Search for the cell housing the specified text and yield its (X, Y) center coordinate. 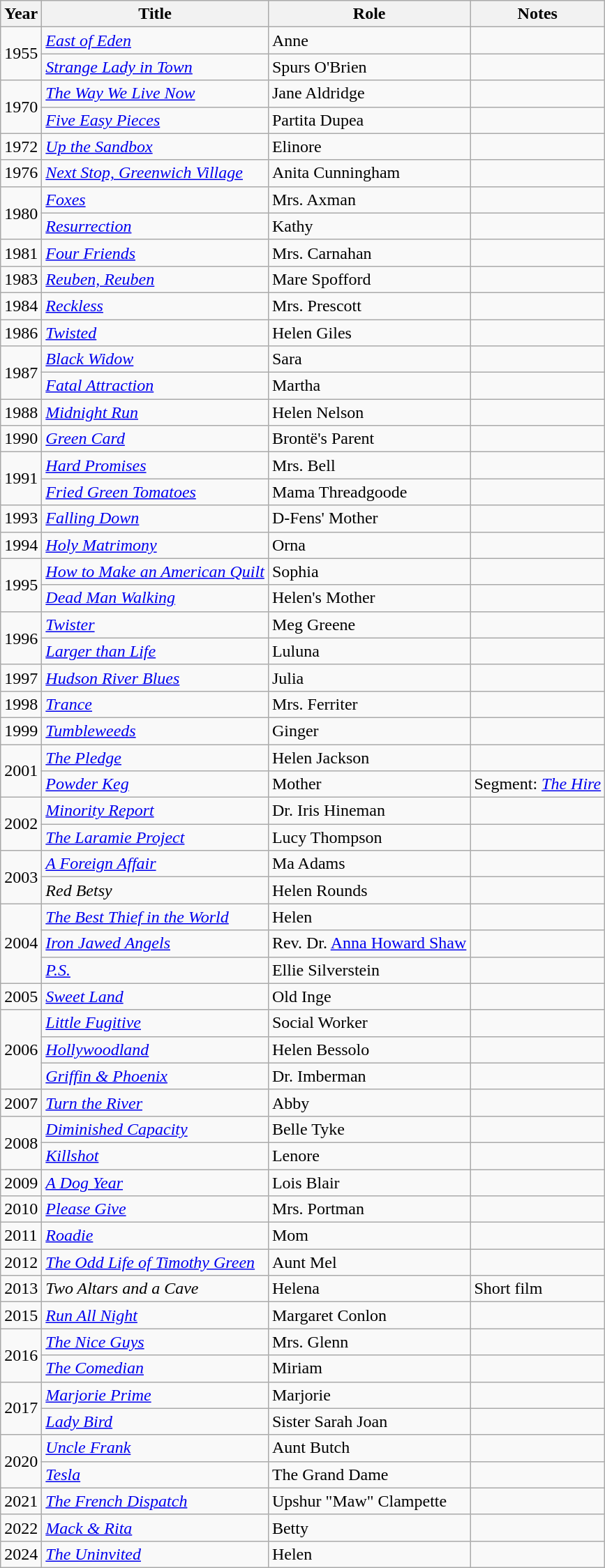
Jane Aldridge (368, 94)
Sophia (368, 572)
Mrs. Axman (368, 200)
Role (368, 14)
Hollywoodland (155, 1050)
2003 (21, 877)
2008 (21, 1142)
Ginger (368, 731)
Midnight Run (155, 412)
The Odd Life of Timothy Green (155, 1262)
Holy Matrimony (155, 545)
2005 (21, 996)
How to Make an American Quilt (155, 572)
D-Fens' Mother (368, 518)
The Pledge (155, 757)
Helen Bessolo (368, 1050)
Mack & Rita (155, 1528)
Resurrection (155, 226)
1994 (21, 545)
Turn the River (155, 1103)
Aunt Butch (368, 1448)
1998 (21, 704)
Dr. Iris Hineman (368, 811)
Twisted (155, 333)
Two Altars and a Cave (155, 1289)
2013 (21, 1289)
Mom (368, 1236)
1984 (21, 306)
Aunt Mel (368, 1262)
Uncle Frank (155, 1448)
2004 (21, 943)
Sweet Land (155, 996)
A Dog Year (155, 1183)
Minority Report (155, 811)
Run All Night (155, 1315)
2010 (21, 1209)
1999 (21, 731)
2009 (21, 1183)
Spurs O'Brien (368, 67)
Mrs. Portman (368, 1209)
The Comedian (155, 1368)
Strange Lady in Town (155, 67)
Miriam (368, 1368)
Mrs. Prescott (368, 306)
Sister Sarah Joan (368, 1421)
Margaret Conlon (368, 1315)
Diminished Capacity (155, 1129)
Tumbleweeds (155, 731)
Mrs. Ferriter (368, 704)
1991 (21, 479)
Helen Nelson (368, 412)
Orna (368, 545)
Anita Cunningham (368, 173)
Green Card (155, 439)
Kathy (368, 226)
Powder Keg (155, 784)
Iron Jawed Angels (155, 943)
Lois Blair (368, 1183)
Fatal Attraction (155, 386)
Helen's Mother (368, 598)
Tesla (155, 1474)
The Best Thief in the World (155, 917)
1996 (21, 638)
1987 (21, 373)
Falling Down (155, 518)
1990 (21, 439)
Fried Green Tomatoes (155, 492)
1970 (21, 107)
1988 (21, 412)
Marjorie (368, 1395)
1976 (21, 173)
Mother (368, 784)
The Grand Dame (368, 1474)
Lucy Thompson (368, 837)
Five Easy Pieces (155, 120)
2006 (21, 1050)
Sara (368, 359)
Next Stop, Greenwich Village (155, 173)
The Way We Live Now (155, 94)
2007 (21, 1103)
Reuben, Reuben (155, 279)
2024 (21, 1554)
Ellie Silverstein (368, 970)
Meg Greene (368, 625)
Julia (368, 678)
1986 (21, 333)
1972 (21, 147)
Reckless (155, 306)
Anne (368, 40)
1997 (21, 678)
2021 (21, 1501)
2022 (21, 1528)
1981 (21, 253)
1955 (21, 54)
1995 (21, 585)
Mrs. Bell (368, 465)
Trance (155, 704)
Mrs. Glenn (368, 1342)
The Uninvited (155, 1554)
1980 (21, 213)
Helen Jackson (368, 757)
Elinore (368, 147)
Mrs. Carnahan (368, 253)
Marjorie Prime (155, 1395)
Rev. Dr. Anna Howard Shaw (368, 943)
Short film (537, 1289)
Griffin & Phoenix (155, 1076)
Ma Adams (368, 864)
2011 (21, 1236)
The Laramie Project (155, 837)
2015 (21, 1315)
Hard Promises (155, 465)
2016 (21, 1355)
Abby (368, 1103)
Notes (537, 14)
East of Eden (155, 40)
Brontë's Parent (368, 439)
Hudson River Blues (155, 678)
Luluna (368, 651)
2020 (21, 1461)
Killshot (155, 1156)
Betty (368, 1528)
The Nice Guys (155, 1342)
2017 (21, 1408)
Mama Threadgoode (368, 492)
A Foreign Affair (155, 864)
Mare Spofford (368, 279)
Red Betsy (155, 890)
Dr. Imberman (368, 1076)
The French Dispatch (155, 1501)
Up the Sandbox (155, 147)
Twister (155, 625)
Lenore (368, 1156)
Little Fugitive (155, 1023)
Helena (368, 1289)
Roadie (155, 1236)
Foxes (155, 200)
2012 (21, 1262)
Please Give (155, 1209)
2001 (21, 770)
Larger than Life (155, 651)
Helen Giles (368, 333)
Belle Tyke (368, 1129)
Helen Rounds (368, 890)
1983 (21, 279)
1993 (21, 518)
Social Worker (368, 1023)
Dead Man Walking (155, 598)
Upshur "Maw" Clampette (368, 1501)
Segment: The Hire (537, 784)
Year (21, 14)
P.S. (155, 970)
Four Friends (155, 253)
Old Inge (368, 996)
Title (155, 14)
2002 (21, 824)
Black Widow (155, 359)
Martha (368, 386)
Partita Dupea (368, 120)
Lady Bird (155, 1421)
